Find where the given text appears and provide that cell's center as (X, Y) coordinate. 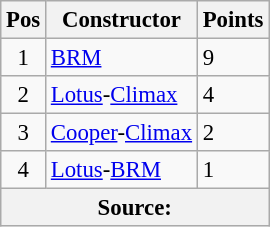
Constructor (122, 20)
Pos (24, 20)
Lotus-Climax (122, 95)
9 (232, 58)
Cooper-Climax (122, 133)
Source: (135, 208)
3 (24, 133)
Points (232, 20)
Lotus-BRM (122, 170)
BRM (122, 58)
